Return [X, Y] of the center of cell containing provided text 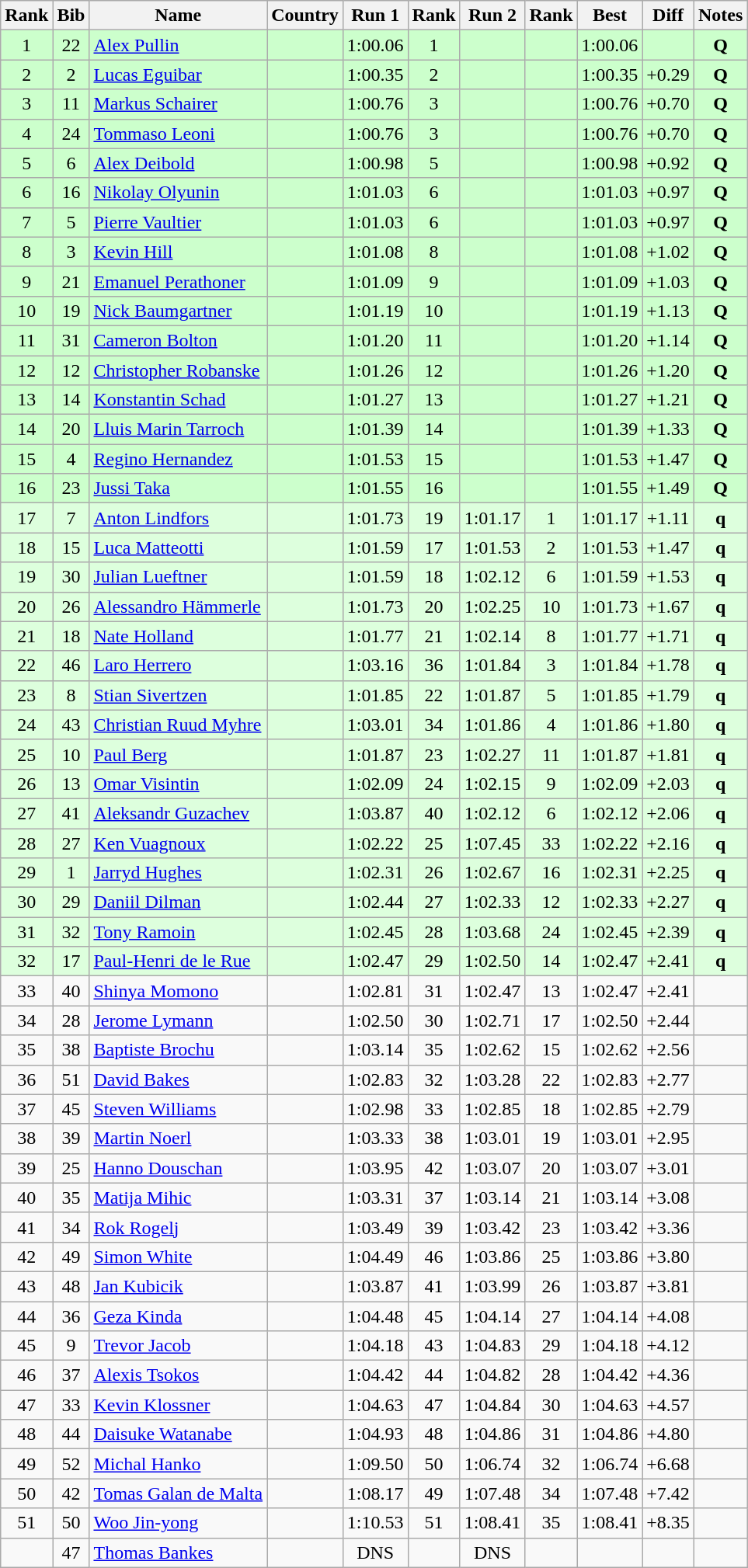
+1.80 [668, 725]
1:04.93 [375, 1434]
Daisuke Watanabe [179, 1434]
Cameron Bolton [179, 340]
Daniil Dilman [179, 902]
+6.68 [668, 1464]
Trevor Jacob [179, 1346]
1:03.68 [492, 932]
1:04.84 [492, 1405]
+2.56 [668, 1050]
1:02.44 [375, 902]
+2.03 [668, 784]
Michal Hanko [179, 1464]
+1.67 [668, 607]
Anton Lindfors [179, 518]
Hanno Douschan [179, 1168]
Martin Noerl [179, 1139]
Matija Mihic [179, 1198]
1:03.33 [375, 1139]
52 [71, 1464]
Notes [720, 16]
+0.92 [668, 163]
1:02.71 [492, 1020]
Simon White [179, 1257]
Thomas Bankes [179, 1552]
Nick Baumgartner [179, 311]
Regino Hernandez [179, 459]
Julian Lueftner [179, 577]
Aleksandr Guzachev [179, 813]
Baptiste Brochu [179, 1050]
1:02.27 [492, 754]
+1.78 [668, 666]
Markus Schairer [179, 104]
+3.08 [668, 1198]
+4.36 [668, 1375]
1:07.45 [492, 843]
+1.20 [668, 370]
1:02.98 [375, 1109]
1:04.82 [492, 1375]
1:02.15 [492, 784]
1:03.99 [492, 1286]
Geza Kinda [179, 1316]
1:04.83 [492, 1346]
Nikolay Olyunin [179, 193]
1:03.16 [375, 666]
+1.53 [668, 577]
+4.08 [668, 1316]
1:04.49 [375, 1257]
Diff [668, 16]
+3.36 [668, 1227]
+4.57 [668, 1405]
1:02.25 [492, 607]
+1.13 [668, 311]
+0.29 [668, 75]
Kevin Klossner [179, 1405]
1:02.81 [375, 991]
Jarryd Hughes [179, 873]
Alex Pullin [179, 45]
+8.35 [668, 1523]
Alessandro Hämmerle [179, 607]
1:04.48 [375, 1316]
Lucas Eguibar [179, 75]
Laro Herrero [179, 666]
+2.39 [668, 932]
Paul Berg [179, 754]
Name [179, 16]
Paul-Henri de le Rue [179, 961]
Tommaso Leoni [179, 134]
+2.79 [668, 1109]
+1.03 [668, 281]
Bib [71, 16]
Rok Rogelj [179, 1227]
+1.33 [668, 429]
1:03.95 [375, 1168]
+4.80 [668, 1434]
1:08.17 [375, 1493]
+2.44 [668, 1020]
Woo Jin-yong [179, 1523]
+7.42 [668, 1493]
Stian Sivertzen [179, 695]
Tomas Galan de Malta [179, 1493]
Tony Ramoin [179, 932]
+3.81 [668, 1286]
Emanuel Perathoner [179, 281]
+1.79 [668, 695]
Pierre Vaultier [179, 222]
Kevin Hill [179, 252]
Steven Williams [179, 1109]
+1.81 [668, 754]
+1.71 [668, 636]
Christopher Robanske [179, 370]
Luca Matteotti [179, 548]
+1.21 [668, 400]
1:03.49 [375, 1227]
+1.49 [668, 488]
+2.06 [668, 813]
+4.12 [668, 1346]
+2.77 [668, 1080]
Omar Visintin [179, 784]
Run 1 [375, 16]
+2.95 [668, 1139]
Lluis Marin Tarroch [179, 429]
1:02.14 [492, 636]
Jan Kubicik [179, 1286]
+1.02 [668, 252]
Jerome Lymann [179, 1020]
David Bakes [179, 1080]
1:02.67 [492, 873]
1:09.50 [375, 1464]
Jussi Taka [179, 488]
+3.01 [668, 1168]
Shinya Momono [179, 991]
+2.27 [668, 902]
Christian Ruud Myhre [179, 725]
Nate Holland [179, 636]
+2.25 [668, 873]
Alex Deibold [179, 163]
+1.11 [668, 518]
Alexis Tsokos [179, 1375]
+3.80 [668, 1257]
+2.16 [668, 843]
Best [610, 16]
1:03.31 [375, 1198]
Run 2 [492, 16]
Ken Vuagnoux [179, 843]
+1.14 [668, 340]
1:10.53 [375, 1523]
1:03.28 [492, 1080]
Konstantin Schad [179, 400]
Country [305, 16]
